Find where the given text appears and provide that cell's center as [X, Y] coordinate. 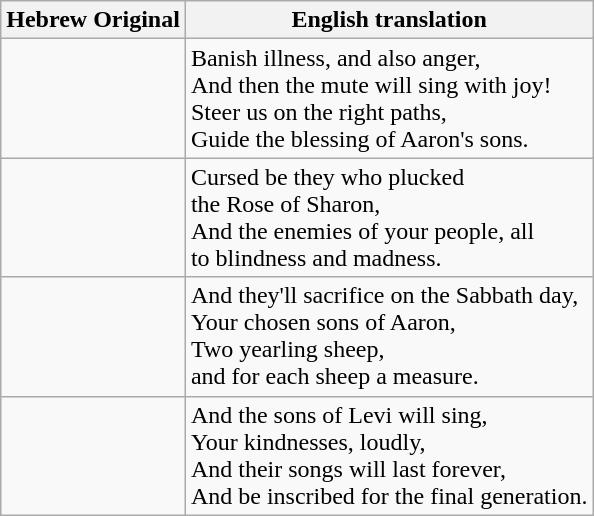
English translation [389, 20]
And the sons of Levi will sing,Your kindnesses, loudly,And their songs will last forever,And be inscribed for the final generation. [389, 456]
Banish illness, and also anger,And then the mute will sing with joy!Steer us on the right paths,Guide the blessing of Aaron's sons. [389, 98]
Cursed be they who pluckedthe Rose of Sharon,And the enemies of your people, allto blindness and madness. [389, 218]
And they'll sacrifice on the Sabbath day,Your chosen sons of Aaron,Two yearling sheep,and for each sheep a measure. [389, 336]
Hebrew Original [94, 20]
